Output the (X, Y) coordinate of the center of the cell containing the given text.  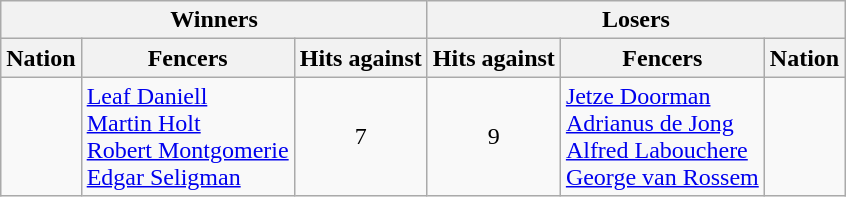
Jetze Doorman Adrianus de Jong Alfred Labouchere George van Rossem (662, 136)
Leaf Daniell Martin Holt Robert Montgomerie Edgar Seligman (188, 136)
Winners (214, 20)
Losers (636, 20)
7 (360, 136)
9 (494, 136)
